Identify which cell holds the provided text, then report its (x, y) central coordinate. 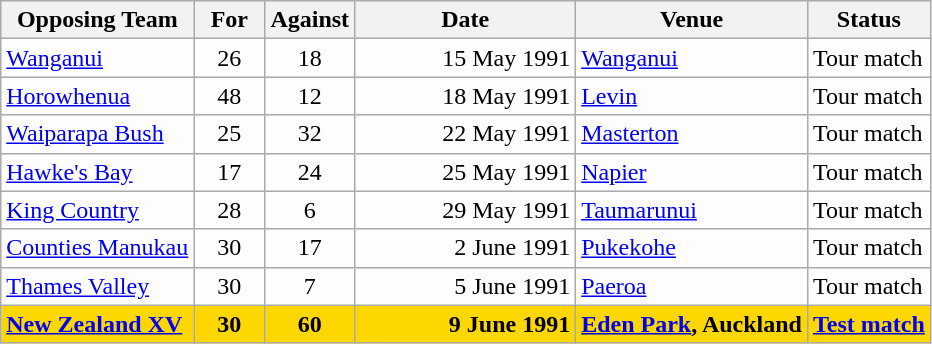
18 May 1991 (466, 96)
Levin (692, 96)
For (230, 20)
22 May 1991 (466, 134)
Venue (692, 20)
Napier (692, 172)
Taumarunui (692, 210)
12 (310, 96)
Paeroa (692, 286)
Masterton (692, 134)
Waiparapa Bush (98, 134)
26 (230, 58)
9 June 1991 (466, 324)
Status (868, 20)
5 June 1991 (466, 286)
29 May 1991 (466, 210)
Horowhenua (98, 96)
Against (310, 20)
2 June 1991 (466, 248)
25 May 1991 (466, 172)
Opposing Team (98, 20)
48 (230, 96)
18 (310, 58)
Eden Park, Auckland (692, 324)
King Country (98, 210)
60 (310, 324)
15 May 1991 (466, 58)
Thames Valley (98, 286)
Hawke's Bay (98, 172)
25 (230, 134)
24 (310, 172)
Test match (868, 324)
6 (310, 210)
New Zealand XV (98, 324)
Pukekohe (692, 248)
Date (466, 20)
32 (310, 134)
7 (310, 286)
28 (230, 210)
Counties Manukau (98, 248)
